Identify which cell holds the provided text, then report its [X, Y] central coordinate. 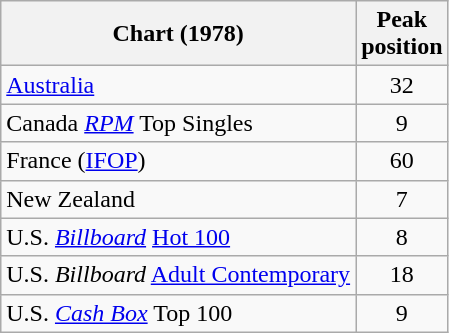
New Zealand [178, 199]
7 [402, 199]
U.S. Billboard Adult Contemporary [178, 275]
Peakposition [402, 34]
France (IFOP) [178, 161]
Australia [178, 85]
Chart (1978) [178, 34]
U.S. Cash Box Top 100 [178, 313]
60 [402, 161]
18 [402, 275]
32 [402, 85]
8 [402, 237]
Canada RPM Top Singles [178, 123]
U.S. Billboard Hot 100 [178, 237]
